Identify which cell holds the provided text, then report its (X, Y) central coordinate. 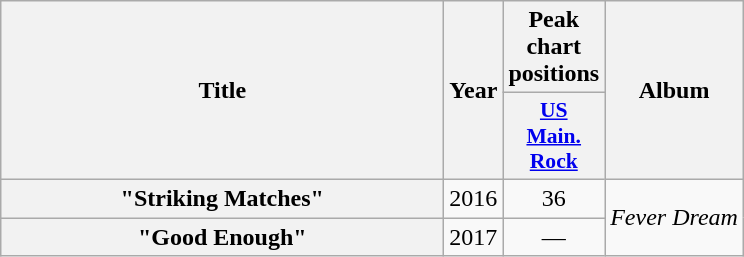
36 (554, 198)
2017 (474, 237)
Year (474, 90)
USMain.Rock (554, 136)
2016 (474, 198)
Peak chart positions (554, 47)
"Striking Matches" (222, 198)
Album (674, 90)
"Good Enough" (222, 237)
Title (222, 90)
Fever Dream (674, 217)
— (554, 237)
